Determine the [X, Y] coordinate at the center of the cell enclosing the given text.  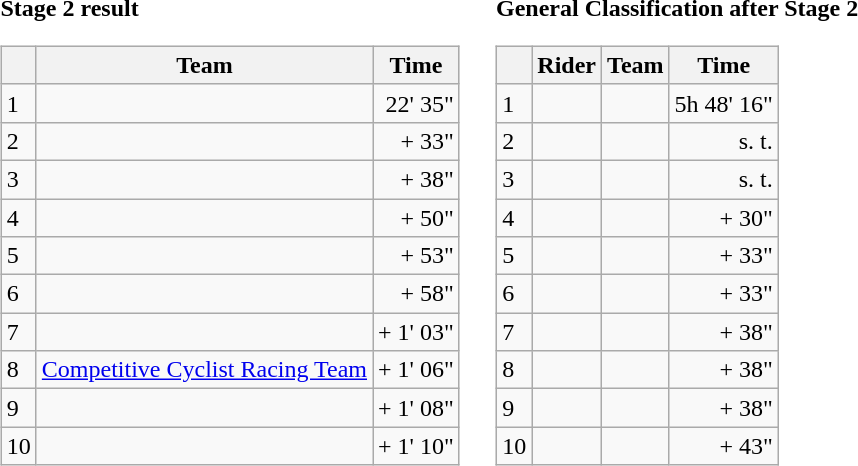
+ 50" [416, 217]
Competitive Cyclist Racing Team [204, 370]
+ 1' 08" [416, 408]
+ 1' 03" [416, 332]
+ 53" [416, 256]
+ 1' 10" [416, 446]
5h 48' 16" [724, 103]
Rider [567, 65]
22' 35" [416, 103]
+ 43" [724, 446]
+ 30" [724, 217]
+ 1' 06" [416, 370]
+ 58" [416, 294]
